Find where the given text appears and provide that cell's center as (X, Y) coordinate. 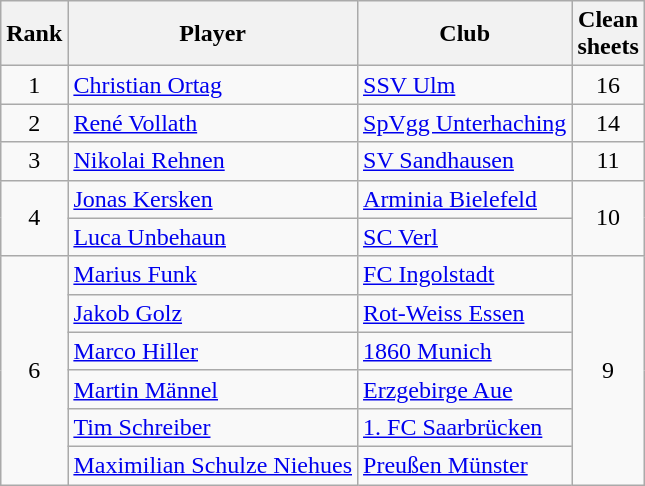
Christian Ortag (213, 85)
14 (608, 123)
SV Sandhausen (465, 161)
3 (34, 161)
Luca Unbehaun (213, 237)
Jakob Golz (213, 313)
Tim Schreiber (213, 427)
René Vollath (213, 123)
6 (34, 370)
11 (608, 161)
Rot-Weiss Essen (465, 313)
Rank (34, 34)
Club (465, 34)
Jonas Kersken (213, 199)
2 (34, 123)
Marco Hiller (213, 351)
Cleansheets (608, 34)
1 (34, 85)
Maximilian Schulze Niehues (213, 465)
4 (34, 218)
Preußen Münster (465, 465)
Marius Funk (213, 275)
Martin Männel (213, 389)
SSV Ulm (465, 85)
16 (608, 85)
1860 Munich (465, 351)
Erzgebirge Aue (465, 389)
10 (608, 218)
FC Ingolstadt (465, 275)
9 (608, 370)
Nikolai Rehnen (213, 161)
Arminia Bielefeld (465, 199)
SC Verl (465, 237)
SpVgg Unterhaching (465, 123)
Player (213, 34)
1. FC Saarbrücken (465, 427)
